Identify which cell holds the provided text, then report its [X, Y] central coordinate. 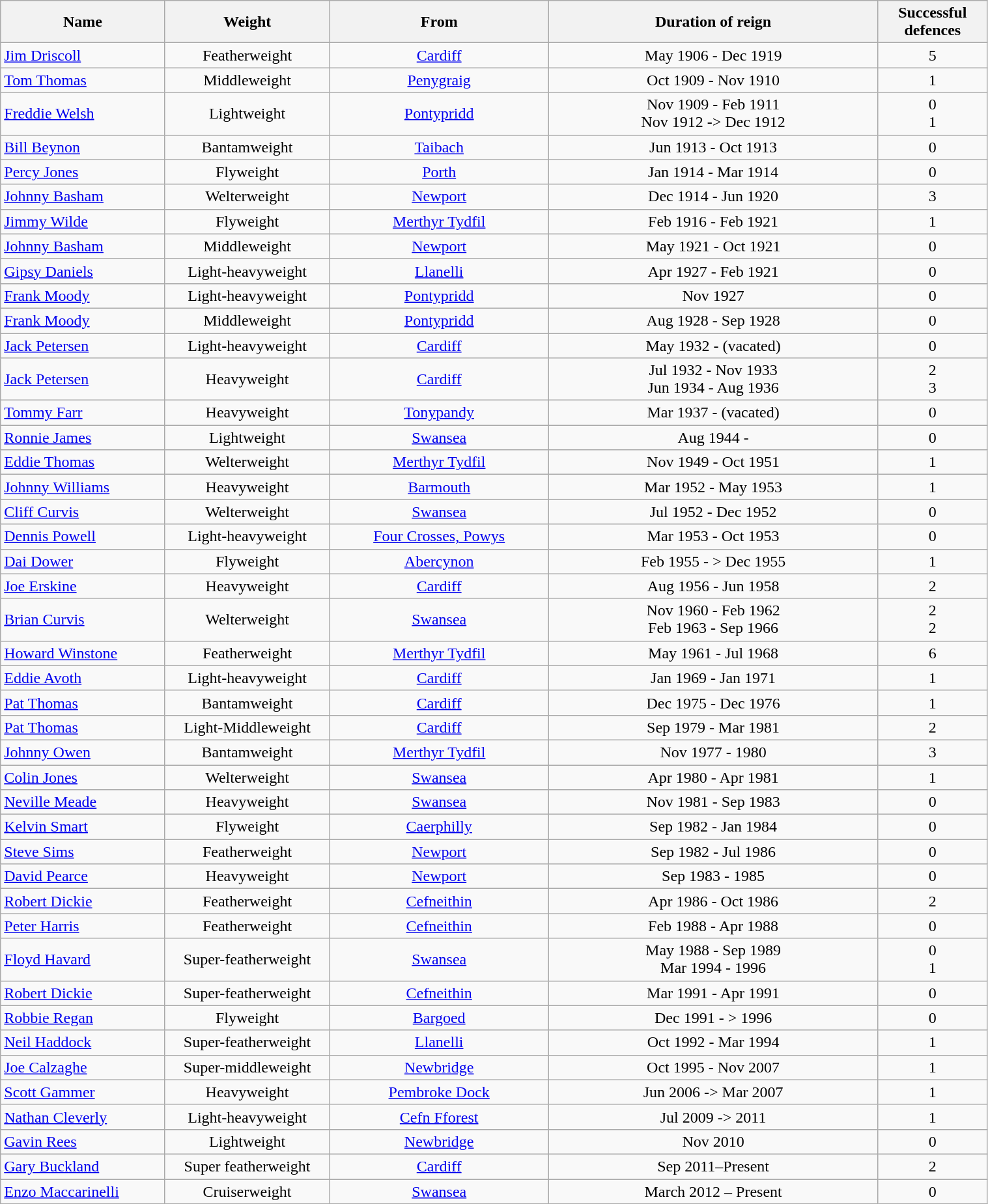
Mar 1953 - Oct 1953 [714, 537]
Mar 1952 - May 1953 [714, 487]
Jul 2009 -> 2011 [714, 1117]
Joe Erskine [83, 586]
Cruiserweight [247, 1191]
Johnny Williams [83, 487]
May 1932 - (vacated) [714, 346]
Nov 1981 - Sep 1983 [714, 802]
Dec 1991 - > 1996 [714, 1018]
Four Crosses, Powys [439, 537]
March 2012 – Present [714, 1191]
Apr 1927 - Feb 1921 [714, 271]
Robbie Regan [83, 1018]
Feb 1988 - Apr 1988 [714, 926]
Sep 1979 - Mar 1981 [714, 727]
Tom Thomas [83, 80]
Mar 1991 - Apr 1991 [714, 993]
Gary Buckland [83, 1166]
Nov 1927 [714, 296]
Successful defences [933, 22]
Gipsy Daniels [83, 271]
Jul 1952 - Dec 1952 [714, 512]
Tonypandy [439, 413]
Scott Gammer [83, 1092]
Caerphilly [439, 827]
Enzo Maccarinelli [83, 1191]
Eddie Thomas [83, 462]
Kelvin Smart [83, 827]
Jan 1969 - Jan 1971 [714, 678]
Peter Harris [83, 926]
22 [933, 620]
Sep 1983 - 1985 [714, 876]
Feb 1955 - > Dec 1955 [714, 561]
Colin Jones [83, 777]
May 1921 - Oct 1921 [714, 246]
Sep 1982 - Jan 1984 [714, 827]
May 1988 - Sep 1989Mar 1994 - 1996 [714, 960]
Ronnie James [83, 438]
Nov 1960 - Feb 1962Feb 1963 - Sep 1966 [714, 620]
Apr 1980 - Apr 1981 [714, 777]
From [439, 22]
May 1906 - Dec 1919 [714, 55]
Dec 1975 - Dec 1976 [714, 703]
Howard Winstone [83, 653]
Eddie Avoth [83, 678]
Steve Sims [83, 852]
Bill Beynon [83, 147]
Floyd Havard [83, 960]
Jim Driscoll [83, 55]
May 1961 - Jul 1968 [714, 653]
5 [933, 55]
23 [933, 379]
6 [933, 653]
Light-Middleweight [247, 727]
Neville Meade [83, 802]
Dai Dower [83, 561]
Gavin Rees [83, 1141]
Dec 1914 - Jun 1920 [714, 197]
Dennis Powell [83, 537]
Abercynon [439, 561]
Joe Calzaghe [83, 1067]
Jan 1914 - Mar 1914 [714, 172]
Nov 2010 [714, 1141]
Oct 1909 - Nov 1910 [714, 80]
Super featherweight [247, 1166]
Tommy Farr [83, 413]
Taibach [439, 147]
Feb 1916 - Feb 1921 [714, 221]
Super-middleweight [247, 1067]
Weight [247, 22]
Nathan Cleverly [83, 1117]
Penygraig [439, 80]
Nov 1949 - Oct 1951 [714, 462]
Sep 1982 - Jul 1986 [714, 852]
Aug 1928 - Sep 1928 [714, 320]
Cliff Curvis [83, 512]
David Pearce [83, 876]
Barmouth [439, 487]
Aug 1956 - Jun 1958 [714, 586]
Name [83, 22]
Freddie Welsh [83, 113]
Bargoed [439, 1018]
Oct 1995 - Nov 2007 [714, 1067]
Cefn Fforest [439, 1117]
Pembroke Dock [439, 1092]
Jun 1913 - Oct 1913 [714, 147]
Oct 1992 - Mar 1994 [714, 1043]
Porth [439, 172]
Duration of reign [714, 22]
Jimmy Wilde [83, 221]
Percy Jones [83, 172]
Jul 1932 - Nov 1933Jun 1934 - Aug 1936 [714, 379]
Apr 1986 - Oct 1986 [714, 901]
Aug 1944 - [714, 438]
Johnny Owen [83, 752]
Jun 2006 -> Mar 2007 [714, 1092]
Nov 1909 - Feb 1911Nov 1912 -> Dec 1912 [714, 113]
Nov 1977 - 1980 [714, 752]
Mar 1937 - (vacated) [714, 413]
Neil Haddock [83, 1043]
Sep 2011–Present [714, 1166]
Brian Curvis [83, 620]
